Return [X, Y] of the center of cell containing provided text 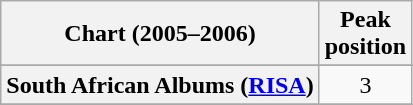
South African Albums (RISA) [160, 85]
Peakposition [365, 34]
Chart (2005–2006) [160, 34]
3 [365, 85]
